Pinpoint the cell where the given text exists, returning its [x, y] midpoint coordinate. 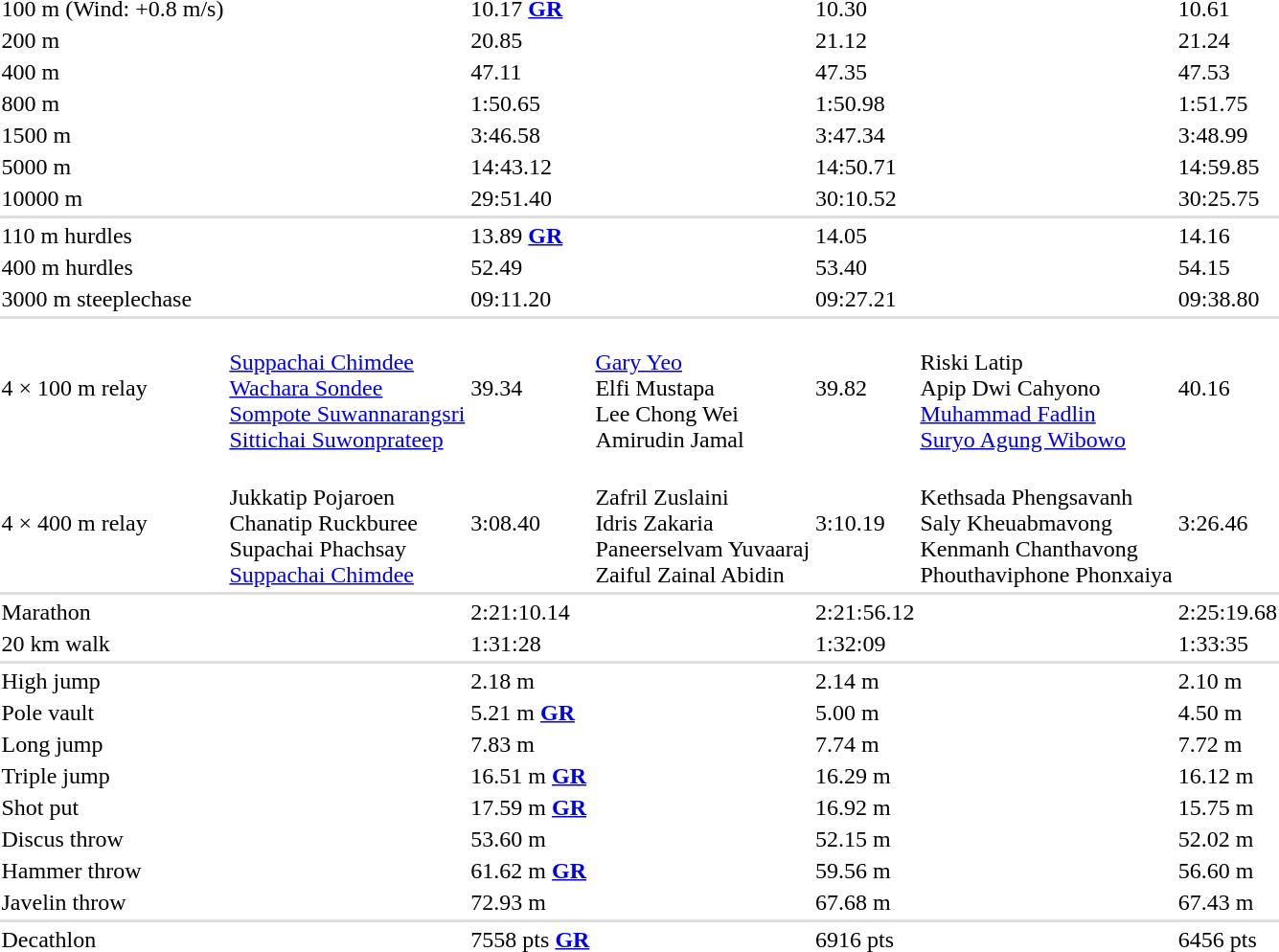
2.10 m [1227, 681]
1:33:35 [1227, 644]
52.02 m [1227, 839]
4 × 100 m relay [113, 388]
Hammer throw [113, 871]
Long jump [113, 744]
21.12 [865, 40]
67.43 m [1227, 902]
54.15 [1227, 267]
3:47.34 [865, 135]
47.11 [531, 72]
16.92 m [865, 807]
20.85 [531, 40]
14.05 [865, 236]
67.68 m [865, 902]
72.93 m [531, 902]
13.89 GR [531, 236]
Suppachai Chimdee Wachara Sondee Sompote Suwannarangsri Sittichai Suwonprateep [347, 388]
Shot put [113, 807]
3:48.99 [1227, 135]
3:46.58 [531, 135]
14.16 [1227, 236]
2:25:19.68 [1227, 612]
53.40 [865, 267]
Marathon [113, 612]
Gary Yeo Elfi Mustapa Lee Chong Wei Amirudin Jamal [703, 388]
3:08.40 [531, 523]
30:25.75 [1227, 198]
3:26.46 [1227, 523]
53.60 m [531, 839]
10000 m [113, 198]
3:10.19 [865, 523]
400 m hurdles [113, 267]
39.82 [865, 388]
Pole vault [113, 713]
4 × 400 m relay [113, 523]
1:32:09 [865, 644]
1:50.98 [865, 103]
Triple jump [113, 776]
3000 m steeplechase [113, 299]
2:21:56.12 [865, 612]
52.49 [531, 267]
Zafril Zuslaini Idris Zakaria Paneerselvam Yuvaaraj Zaiful Zainal Abidin [703, 523]
7.74 m [865, 744]
39.34 [531, 388]
1:51.75 [1227, 103]
16.12 m [1227, 776]
52.15 m [865, 839]
Riski Latip Apip Dwi Cahyono Muhammad Fadlin Suryo Agung Wibowo [1046, 388]
15.75 m [1227, 807]
2.18 m [531, 681]
High jump [113, 681]
800 m [113, 103]
40.16 [1227, 388]
21.24 [1227, 40]
7.72 m [1227, 744]
17.59 m GR [531, 807]
56.60 m [1227, 871]
14:43.12 [531, 167]
47.53 [1227, 72]
Javelin throw [113, 902]
Kethsada Phengsavanh Saly Kheuabmavong Kenmanh Chanthavong Phouthaviphone Phonxaiya [1046, 523]
Jukkatip Pojaroen Chanatip Ruckburee Supachai Phachsay Suppachai Chimdee [347, 523]
09:11.20 [531, 299]
09:27.21 [865, 299]
200 m [113, 40]
110 m hurdles [113, 236]
14:59.85 [1227, 167]
59.56 m [865, 871]
2.14 m [865, 681]
29:51.40 [531, 198]
16.51 m GR [531, 776]
14:50.71 [865, 167]
1:50.65 [531, 103]
09:38.80 [1227, 299]
Discus throw [113, 839]
5.21 m GR [531, 713]
30:10.52 [865, 198]
400 m [113, 72]
61.62 m GR [531, 871]
2:21:10.14 [531, 612]
20 km walk [113, 644]
1:31:28 [531, 644]
7.83 m [531, 744]
5000 m [113, 167]
1500 m [113, 135]
16.29 m [865, 776]
5.00 m [865, 713]
4.50 m [1227, 713]
47.35 [865, 72]
